Scan for the cell matching the given text and deliver its [x, y] coordinate at center. 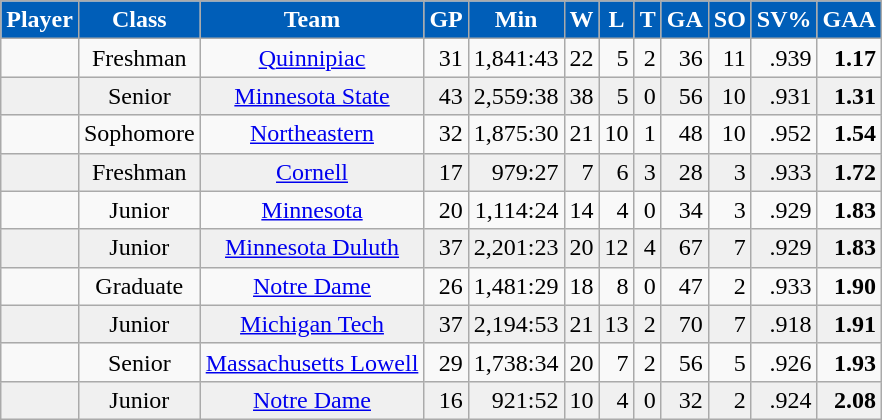
.918 [784, 324]
2.08 [849, 400]
Graduate [139, 286]
1.91 [849, 324]
1.90 [849, 286]
1.17 [849, 58]
.952 [784, 134]
13 [616, 324]
29 [446, 362]
Northeastern [312, 134]
1,738:34 [516, 362]
48 [684, 134]
1.72 [849, 172]
Team [312, 20]
1,875:30 [516, 134]
Cornell [312, 172]
1.93 [849, 362]
Class [139, 20]
Quinnipiac [312, 58]
17 [446, 172]
11 [730, 58]
W [582, 20]
28 [684, 172]
921:52 [516, 400]
18 [582, 286]
1.31 [849, 96]
979:27 [516, 172]
36 [684, 58]
2,201:23 [516, 248]
Min [516, 20]
T [648, 20]
14 [582, 210]
Minnesota Duluth [312, 248]
1,114:24 [516, 210]
38 [582, 96]
1 [648, 134]
8 [616, 286]
12 [616, 248]
.926 [784, 362]
1,841:43 [516, 58]
Minnesota State [312, 96]
31 [446, 58]
Michigan Tech [312, 324]
.931 [784, 96]
Minnesota [312, 210]
.939 [784, 58]
GAA [849, 20]
GA [684, 20]
70 [684, 324]
Sophomore [139, 134]
1.54 [849, 134]
.924 [784, 400]
GP [446, 20]
16 [446, 400]
L [616, 20]
Player [40, 20]
22 [582, 58]
47 [684, 286]
1,481:29 [516, 286]
6 [616, 172]
SV% [784, 20]
Massachusetts Lowell [312, 362]
SO [730, 20]
2,194:53 [516, 324]
2,559:38 [516, 96]
43 [446, 96]
34 [684, 210]
26 [446, 286]
67 [684, 248]
